Pinpoint the cell where the given text exists, returning its (X, Y) midpoint coordinate. 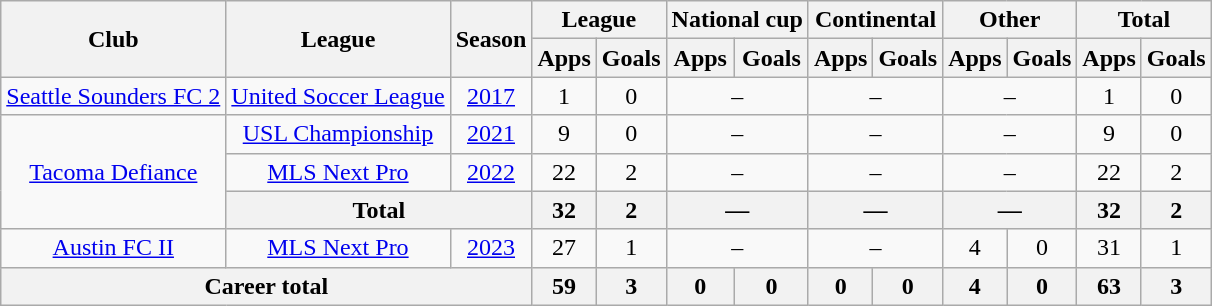
31 (1109, 248)
Tacoma Defiance (114, 172)
2023 (491, 248)
2022 (491, 172)
Career total (266, 286)
2017 (491, 96)
Club (114, 39)
2021 (491, 134)
Continental (875, 20)
National cup (737, 20)
27 (564, 248)
USL Championship (338, 134)
63 (1109, 286)
United Soccer League (338, 96)
Other (1010, 20)
Seattle Sounders FC 2 (114, 96)
Austin FC II (114, 248)
Season (491, 39)
59 (564, 286)
